Locate the cell with the specified text and output its (x, y) center coordinate. 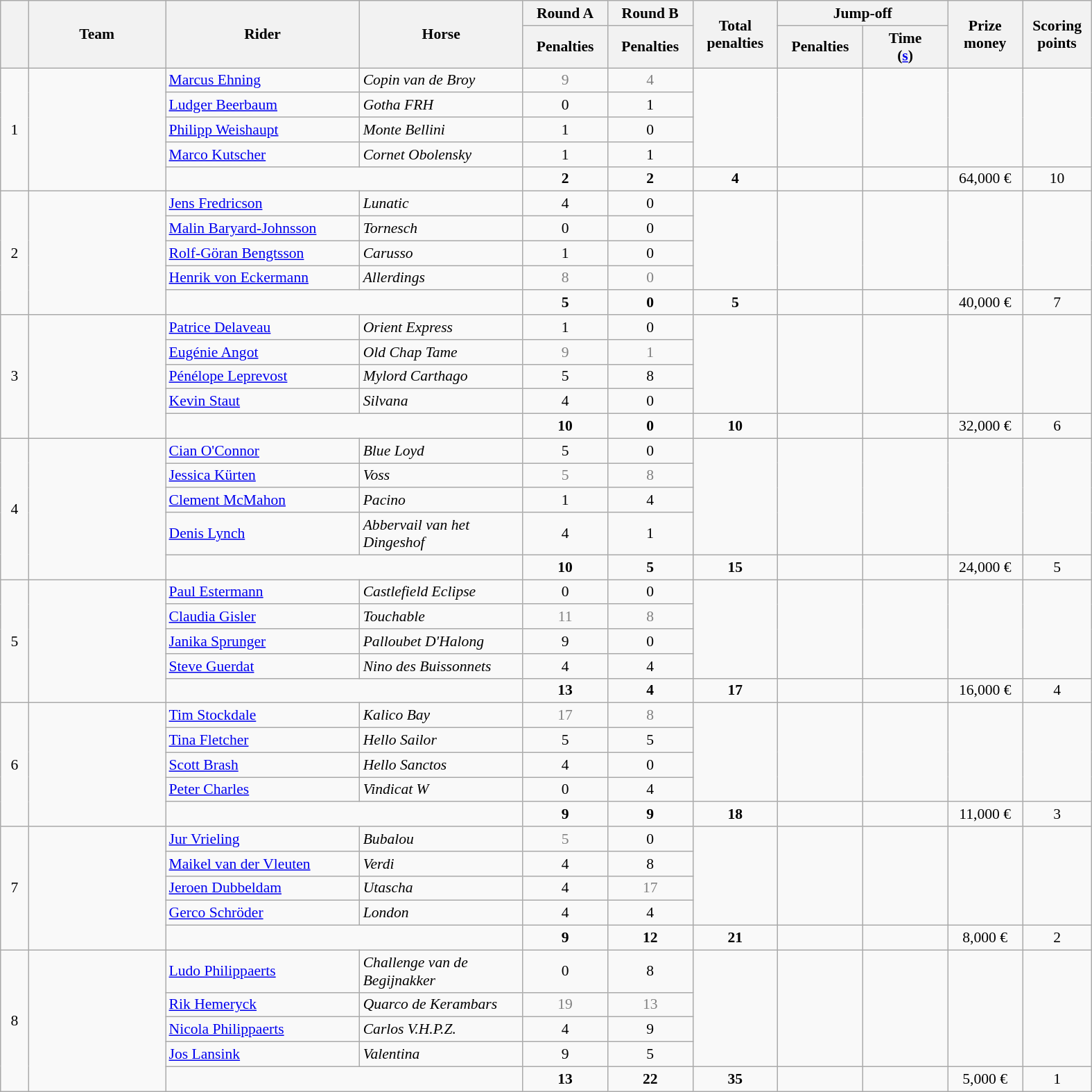
Jos Lansink (262, 1055)
Bubalou (441, 839)
Rolf-Göran Bengtsson (262, 253)
18 (735, 815)
Valentina (441, 1055)
Carusso (441, 253)
Round B (650, 13)
Silvana (441, 401)
Vindicat W (441, 790)
35 (735, 1079)
Malin Baryard-Johnsson (262, 229)
Horse (441, 35)
Voss (441, 476)
15 (735, 567)
Henrik von Eckermann (262, 278)
Maikel van der Vleuten (262, 864)
Verdi (441, 864)
21 (735, 938)
Copin van de Broy (441, 80)
Jur Vrieling (262, 839)
Patrice Delaveau (262, 327)
Kevin Staut (262, 401)
Tornesch (441, 229)
Claudia Gisler (262, 617)
Utascha (441, 888)
Rider (262, 35)
Team (97, 35)
Prizemoney (985, 35)
Rik Hemeryck (262, 1005)
Lunatic (441, 204)
Cornet Obolensky (441, 155)
Scott Brash (262, 765)
Clement McMahon (262, 501)
Philipp Weishaupt (262, 130)
Abbervail van het Dingeshof (441, 534)
Kalico Bay (441, 716)
32,000 € (985, 426)
Jump-off (863, 13)
Round A (566, 13)
Hello Sanctos (441, 765)
22 (650, 1079)
Jens Fredricson (262, 204)
11,000 € (985, 815)
Gerco Schröder (262, 913)
Janika Sprunger (262, 641)
Marcus Ehning (262, 80)
40,000 € (985, 303)
Jessica Kürten (262, 476)
24,000 € (985, 567)
Ludo Philippaerts (262, 971)
19 (566, 1005)
12 (650, 938)
Orient Express (441, 327)
Quarco de Kerambars (441, 1005)
Pénélope Leprevost (262, 376)
Monte Bellini (441, 130)
London (441, 913)
Tina Fletcher (262, 740)
Ludger Beerbaum (262, 105)
Denis Lynch (262, 534)
Hello Sailor (441, 740)
Nino des Buissonnets (441, 666)
Old Chap Tame (441, 352)
Castlefield Eclipse (441, 592)
64,000 € (985, 179)
Tim Stockdale (262, 716)
Touchable (441, 617)
Jeroen Dubbeldam (262, 888)
Palloubet D'Halong (441, 641)
Peter Charles (262, 790)
11 (566, 617)
Blue Loyd (441, 451)
Nicola Philippaerts (262, 1030)
Pacino (441, 501)
Gotha FRH (441, 105)
Time(s) (905, 47)
16,000 € (985, 691)
Steve Guerdat (262, 666)
Paul Estermann (262, 592)
Carlos V.H.P.Z. (441, 1030)
Allerdings (441, 278)
5,000 € (985, 1079)
Mylord Carthago (441, 376)
Total penalties (735, 35)
Scoringpoints (1057, 35)
Challenge van de Begijnakker (441, 971)
8,000 € (985, 938)
Marco Kutscher (262, 155)
Eugénie Angot (262, 352)
Cian O'Connor (262, 451)
